Extract the (X, Y) coordinate from the center of the cell holding the provided text.  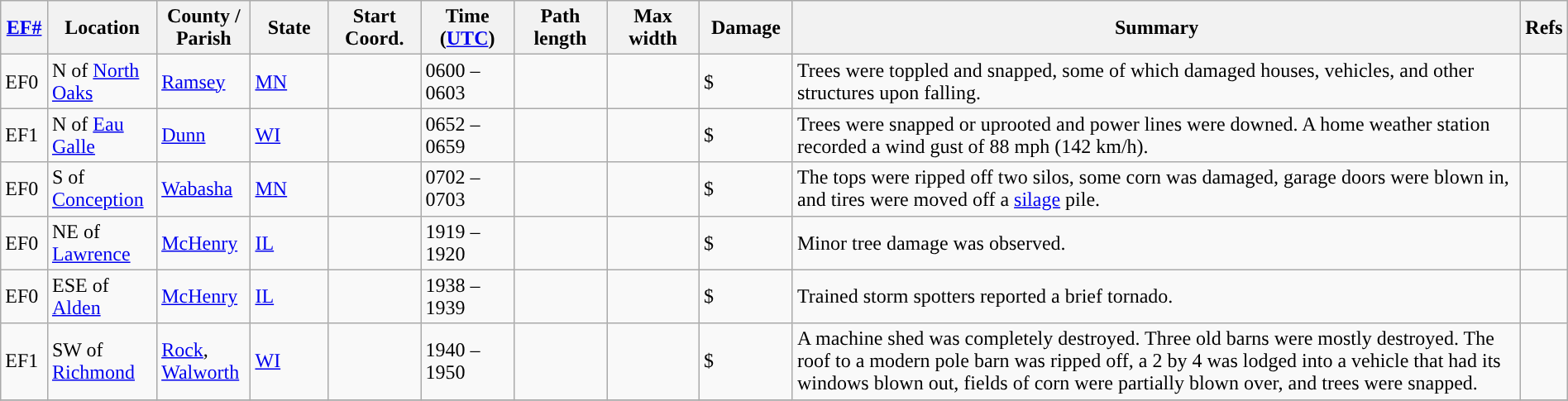
Damage (746, 28)
1938 – 1939 (467, 296)
State (289, 28)
Location (102, 28)
NE of Lawrence (102, 243)
Trees were snapped or uprooted and power lines were downed. A home weather station recorded a wind gust of 88 mph (142 km/h). (1156, 136)
Max width (653, 28)
Time (UTC) (467, 28)
Minor tree damage was observed. (1156, 243)
0600 – 0603 (467, 81)
County / Parish (203, 28)
Wabasha (203, 189)
1919 – 1920 (467, 243)
Start Coord. (374, 28)
S of Conception (102, 189)
EF# (25, 28)
ESE of Alden (102, 296)
Trained storm spotters reported a brief tornado. (1156, 296)
The tops were ripped off two silos, some corn was damaged, garage doors were blown in, and tires were moved off a silage pile. (1156, 189)
Path length (560, 28)
Ramsey (203, 81)
Trees were toppled and snapped, some of which damaged houses, vehicles, and other structures upon falling. (1156, 81)
Refs (1544, 28)
SW of Richmond (102, 361)
1940 – 1950 (467, 361)
Rock, Walworth (203, 361)
Summary (1156, 28)
Dunn (203, 136)
N of North Oaks (102, 81)
N of Eau Galle (102, 136)
0702 – 0703 (467, 189)
0652 – 0659 (467, 136)
